Scan for the cell matching the given text and deliver its [x, y] coordinate at center. 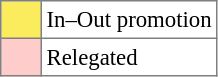
In–Out promotion [129, 20]
Relegated [129, 57]
